Output the [X, Y] coordinate of the center of the cell containing the given text.  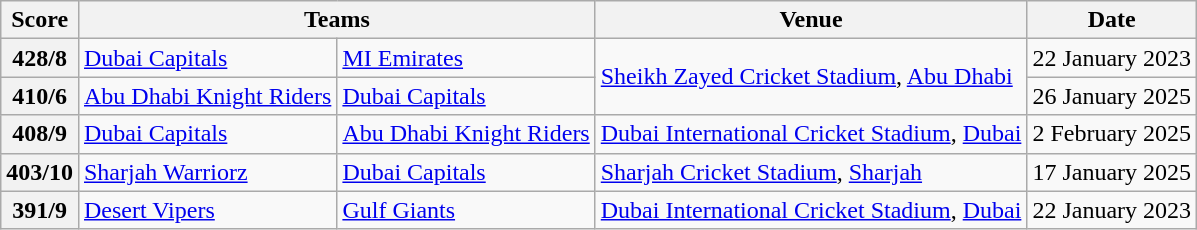
428/8 [40, 58]
Sheikh Zayed Cricket Stadium, Abu Dhabi [811, 77]
408/9 [40, 134]
MI Emirates [466, 58]
410/6 [40, 96]
Desert Vipers [207, 210]
Venue [811, 20]
17 January 2025 [1112, 172]
Date [1112, 20]
Sharjah Cricket Stadium, Sharjah [811, 172]
Score [40, 20]
391/9 [40, 210]
Sharjah Warriorz [207, 172]
403/10 [40, 172]
26 January 2025 [1112, 96]
2 February 2025 [1112, 134]
Gulf Giants [466, 210]
Teams [336, 20]
